Pinpoint the cell where the given text exists, returning its [x, y] midpoint coordinate. 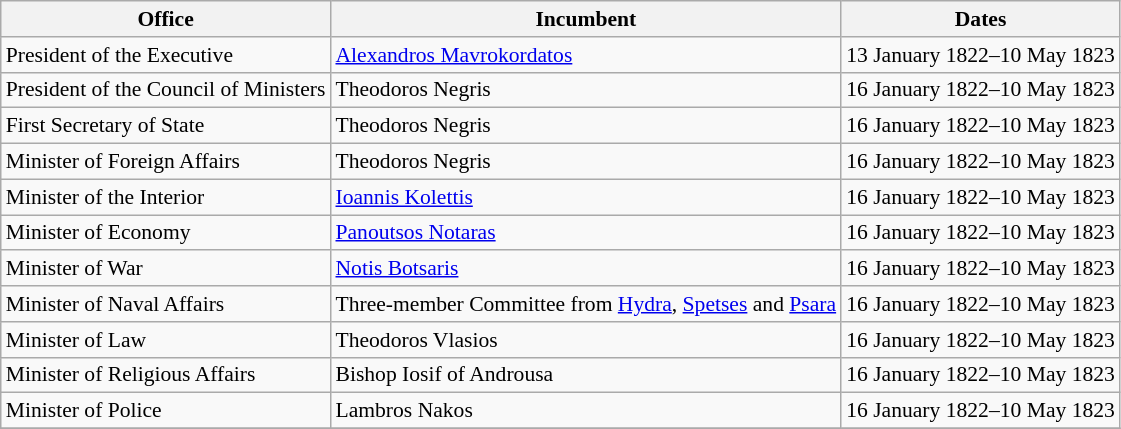
Minister of Foreign Affairs [166, 162]
Τhree-member Committee from Hydra, Spetses and Psara [586, 304]
Panoutsos Notaras [586, 233]
President of the Council of Ministers [166, 90]
Ioannis Kolettis [586, 197]
Minister of the Interior [166, 197]
Minister of Religious Affairs [166, 375]
Minister of Law [166, 340]
President of the Executive [166, 55]
Theodoros Vlasios [586, 340]
Lambros Nakos [586, 411]
Incumbent [586, 19]
Minister of Economy [166, 233]
Alexandros Mavrokordatos [586, 55]
Bishop Iosif of Androusa [586, 375]
Minister of Police [166, 411]
Office [166, 19]
Notis Botsaris [586, 269]
Minister of War [166, 269]
Minister of Naval Affairs [166, 304]
First Secretary of State [166, 126]
13 January 1822–10 May 1823 [980, 55]
Dates [980, 19]
